Identify which cell holds the provided text, then report its (x, y) central coordinate. 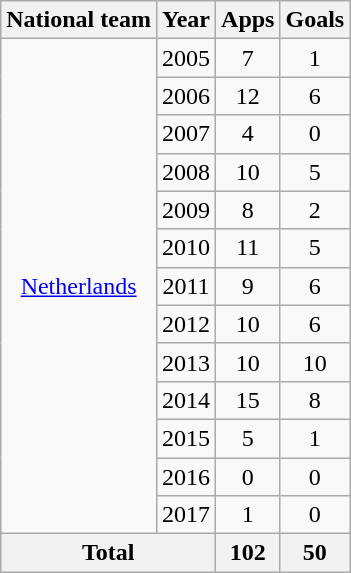
2016 (186, 477)
9 (248, 286)
7 (248, 58)
102 (248, 553)
Apps (248, 20)
2013 (186, 362)
2017 (186, 515)
2009 (186, 210)
2015 (186, 438)
2 (315, 210)
Year (186, 20)
National team (79, 20)
2010 (186, 248)
Goals (315, 20)
4 (248, 134)
2007 (186, 134)
2014 (186, 400)
2011 (186, 286)
12 (248, 96)
2008 (186, 172)
Netherlands (79, 286)
2012 (186, 324)
2005 (186, 58)
11 (248, 248)
Total (108, 553)
15 (248, 400)
2006 (186, 96)
50 (315, 553)
